Detect which cell encompasses the target text, then output its [X, Y] center coordinate. 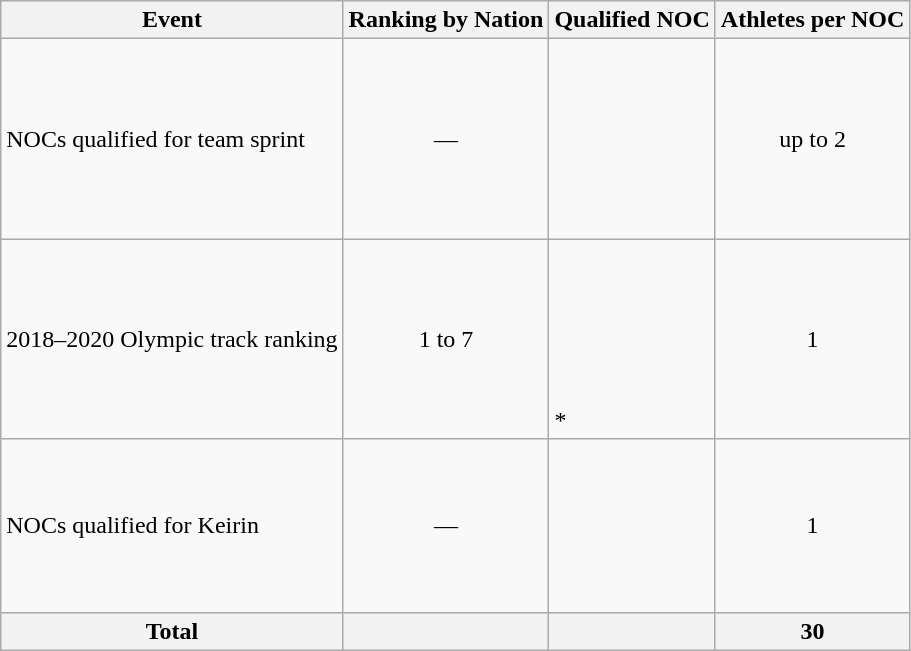
up to 2 [812, 139]
Qualified NOC [632, 20]
30 [812, 631]
Ranking by Nation [446, 20]
* [632, 339]
NOCs qualified for team sprint [172, 139]
NOCs qualified for Keirin [172, 526]
Athletes per NOC [812, 20]
2018–2020 Olympic track ranking [172, 339]
1 to 7 [446, 339]
Total [172, 631]
Event [172, 20]
